Find where the given text appears and provide that cell's center as (x, y) coordinate. 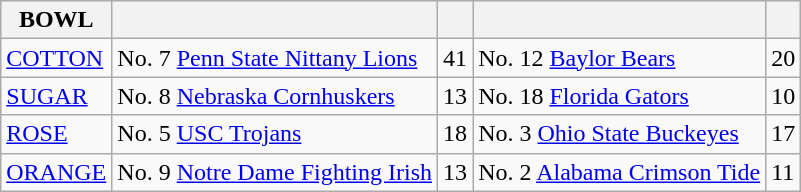
18 (456, 134)
BOWL (56, 20)
No. 2 Alabama Crimson Tide (620, 172)
20 (784, 58)
No. 7 Penn State Nittany Lions (275, 58)
ORANGE (56, 172)
No. 8 Nebraska Cornhuskers (275, 96)
No. 12 Baylor Bears (620, 58)
17 (784, 134)
No. 9 Notre Dame Fighting Irish (275, 172)
No. 5 USC Trojans (275, 134)
COTTON (56, 58)
41 (456, 58)
11 (784, 172)
No. 3 Ohio State Buckeyes (620, 134)
ROSE (56, 134)
No. 18 Florida Gators (620, 96)
SUGAR (56, 96)
10 (784, 96)
